Return [x, y] of the center of cell containing provided text 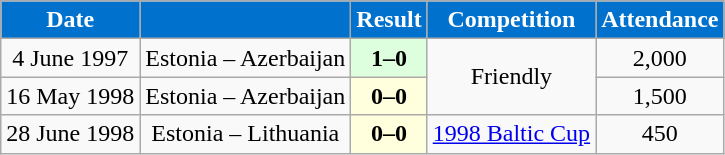
16 May 1998 [70, 96]
Date [70, 20]
450 [660, 134]
Friendly [511, 77]
28 June 1998 [70, 134]
2,000 [660, 58]
1,500 [660, 96]
Competition [511, 20]
1998 Baltic Cup [511, 134]
4 June 1997 [70, 58]
Attendance [660, 20]
1–0 [389, 58]
Result [389, 20]
Estonia – Lithuania [246, 134]
